Output the (x, y) coordinate of the center of the cell containing the given text.  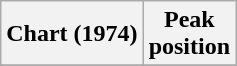
Chart (1974) (72, 34)
Peakposition (189, 34)
